Capture the cell that displays the provided text and extract its (x, y) central coordinate. 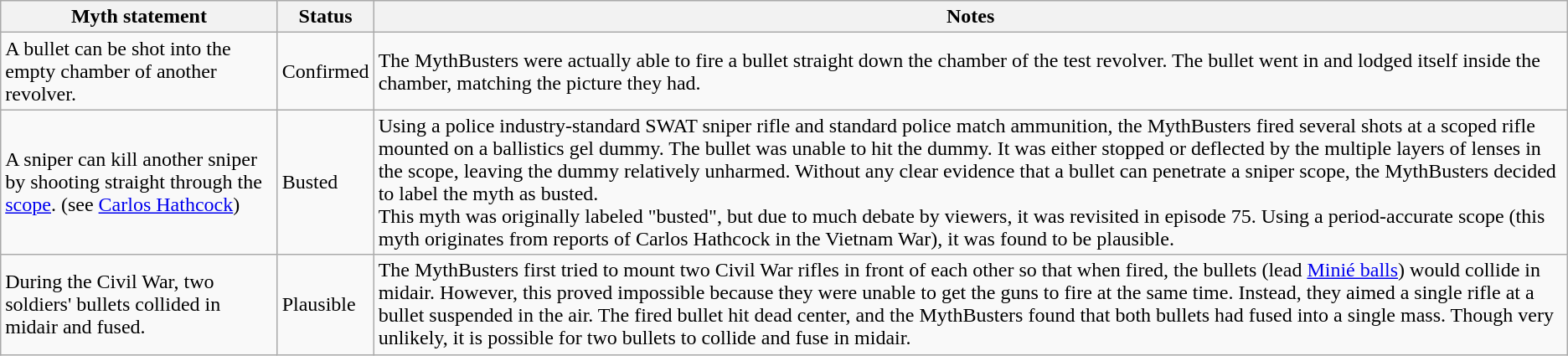
A sniper can kill another sniper by shooting straight through the scope. (see Carlos Hathcock) (139, 183)
A bullet can be shot into the empty chamber of another revolver. (139, 71)
Confirmed (325, 71)
Notes (970, 17)
Status (325, 17)
Myth statement (139, 17)
Plausible (325, 305)
During the Civil War, two soldiers' bullets collided in midair and fused. (139, 305)
Busted (325, 183)
